Output the [X, Y] coordinate of the center of the cell containing the given text.  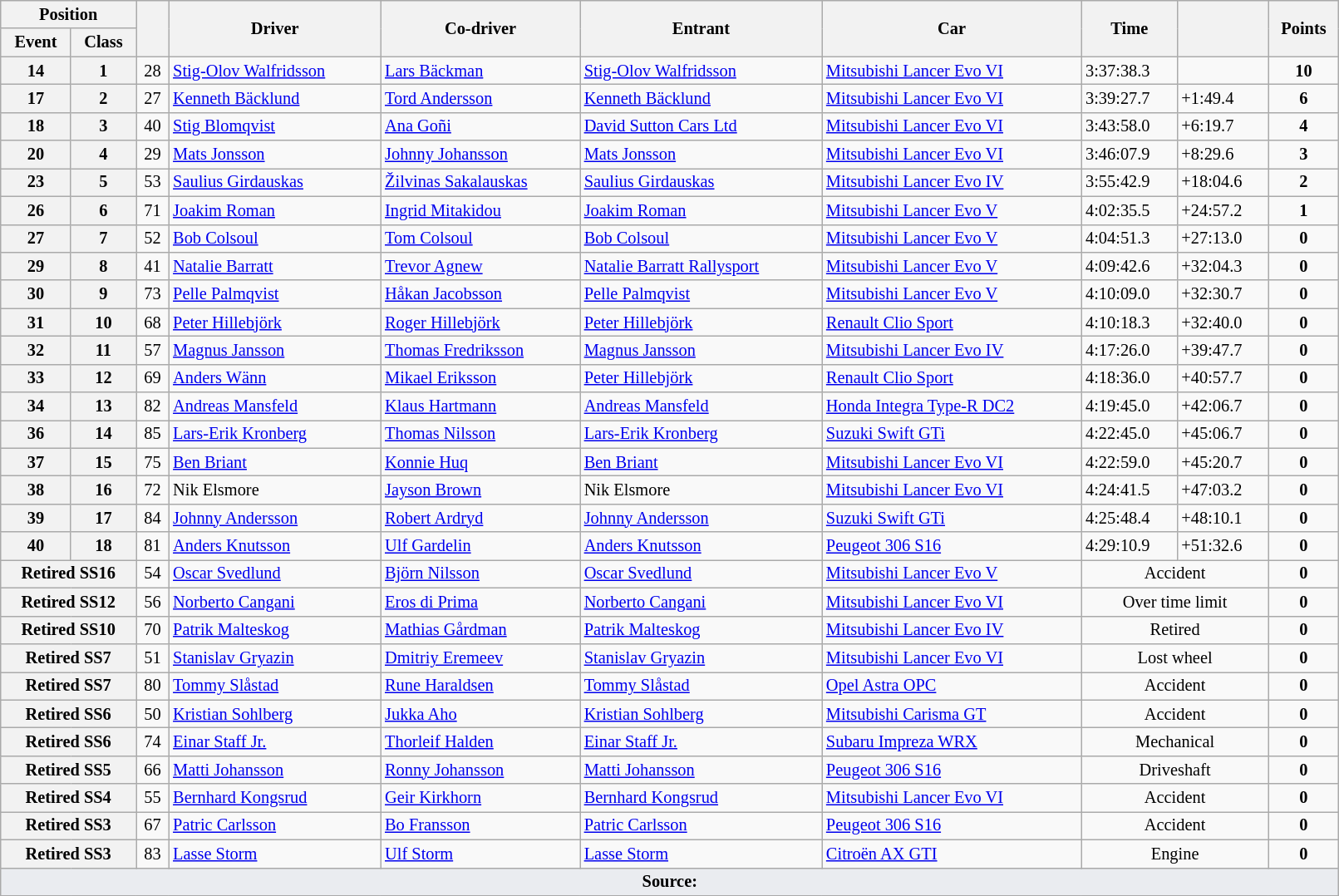
Klaus Hartmann [480, 406]
73 [153, 294]
Mitsubishi Carisma GT [952, 714]
15 [103, 462]
+24:57.2 [1223, 210]
+45:20.7 [1223, 462]
3:39:27.7 [1129, 98]
Position [68, 14]
81 [153, 546]
+48:10.1 [1223, 518]
53 [153, 182]
Konnie Huq [480, 462]
4:22:45.0 [1129, 434]
66 [153, 770]
4:29:10.9 [1129, 546]
Thomas Fredriksson [480, 350]
84 [153, 518]
Ronny Johansson [480, 770]
Retired SS4 [68, 798]
51 [153, 657]
68 [153, 322]
4:25:48.4 [1129, 518]
32 [37, 350]
Björn Nilsson [480, 574]
Retired SS10 [68, 630]
12 [103, 378]
Robert Ardryd [480, 518]
Driveshaft [1175, 770]
Mechanical [1175, 741]
+18:04.6 [1223, 182]
Retired SS12 [68, 602]
Natalie Barratt Rallysport [701, 266]
13 [103, 406]
Opel Astra OPC [952, 686]
Jukka Aho [480, 714]
Dmitriy Eremeev [480, 657]
+51:32.6 [1223, 546]
30 [37, 294]
Mikael Eriksson [480, 378]
Retired SS5 [68, 770]
Time [1129, 28]
72 [153, 490]
82 [153, 406]
+32:30.7 [1223, 294]
26 [37, 210]
Engine [1175, 854]
28 [153, 71]
+40:57.7 [1223, 378]
Eros di Prima [480, 602]
Ana Goñi [480, 126]
69 [153, 378]
Mathias Gårdman [480, 630]
Lars Bäckman [480, 71]
Co-driver [480, 28]
37 [37, 462]
38 [37, 490]
Retired [1175, 630]
Bo Fransson [480, 825]
David Sutton Cars Ltd [701, 126]
67 [153, 825]
85 [153, 434]
75 [153, 462]
Jayson Brown [480, 490]
8 [103, 266]
+39:47.7 [1223, 350]
Rune Haraldsen [480, 686]
4:10:09.0 [1129, 294]
16 [103, 490]
80 [153, 686]
9 [103, 294]
Trevor Agnew [480, 266]
3:46:07.9 [1129, 155]
+27:13.0 [1223, 239]
56 [153, 602]
74 [153, 741]
+45:06.7 [1223, 434]
+32:40.0 [1223, 322]
Tord Andersson [480, 98]
4:02:35.5 [1129, 210]
+47:03.2 [1223, 490]
Entrant [701, 28]
3:43:58.0 [1129, 126]
4:09:42.6 [1129, 266]
Over time limit [1175, 602]
Anders Wänn [274, 378]
11 [103, 350]
31 [37, 322]
54 [153, 574]
Honda Integra Type-R DC2 [952, 406]
Ulf Storm [480, 854]
Citroën AX GTI [952, 854]
Event [37, 42]
Class [103, 42]
33 [37, 378]
4:17:26.0 [1129, 350]
3:55:42.9 [1129, 182]
Retired SS16 [68, 574]
57 [153, 350]
70 [153, 630]
+1:49.4 [1223, 98]
+6:19.7 [1223, 126]
71 [153, 210]
Car [952, 28]
+42:06.7 [1223, 406]
4:18:36.0 [1129, 378]
Johnny Johansson [480, 155]
Stig Blomqvist [274, 126]
52 [153, 239]
Points [1303, 28]
Thorleif Halden [480, 741]
39 [37, 518]
4:24:41.5 [1129, 490]
3:37:38.3 [1129, 71]
4:10:18.3 [1129, 322]
20 [37, 155]
34 [37, 406]
Ingrid Mitakidou [480, 210]
Tom Colsoul [480, 239]
Håkan Jacobsson [480, 294]
+32:04.3 [1223, 266]
4:22:59.0 [1129, 462]
Thomas Nilsson [480, 434]
Geir Kirkhorn [480, 798]
41 [153, 266]
5 [103, 182]
Žilvinas Sakalauskas [480, 182]
Subaru Impreza WRX [952, 741]
55 [153, 798]
Source: [670, 882]
36 [37, 434]
50 [153, 714]
Lost wheel [1175, 657]
Driver [274, 28]
4:19:45.0 [1129, 406]
Ulf Gardelin [480, 546]
Roger Hillebjörk [480, 322]
Natalie Barratt [274, 266]
7 [103, 239]
23 [37, 182]
4:04:51.3 [1129, 239]
83 [153, 854]
+8:29.6 [1223, 155]
